Return (x, y) of the center of cell containing provided text 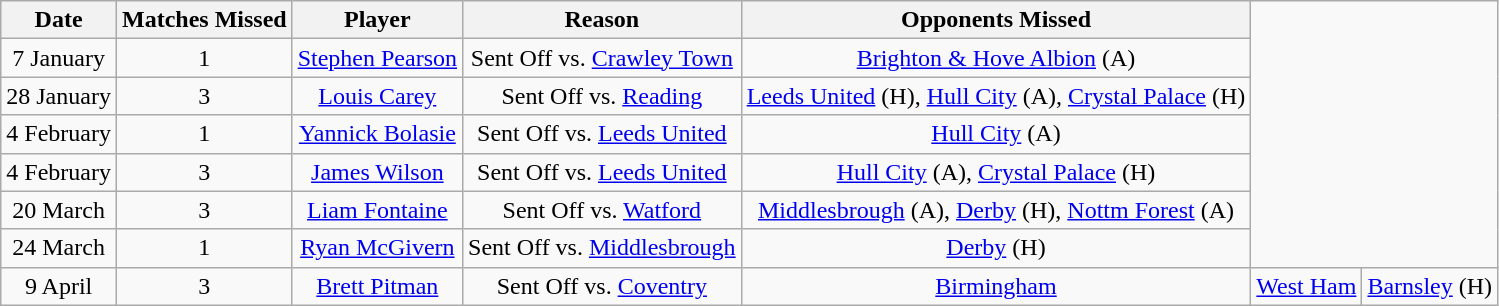
28 January (59, 96)
Sent Off vs. Reading (602, 96)
Brighton & Hove Albion (A) (996, 58)
Stephen Pearson (377, 58)
9 April (59, 286)
Date (59, 20)
James Wilson (377, 172)
Ryan McGivern (377, 248)
Matches Missed (204, 20)
Leeds United (H), Hull City (A), Crystal Palace (H) (996, 96)
7 January (59, 58)
Sent Off vs. Watford (602, 210)
Opponents Missed (996, 20)
Sent Off vs. Middlesbrough (602, 248)
Yannick Bolasie (377, 134)
Reason (602, 20)
Barnsley (H) (1430, 286)
Derby (H) (996, 248)
Birmingham (996, 286)
West Ham (1306, 286)
Player (377, 20)
Louis Carey (377, 96)
24 March (59, 248)
Middlesbrough (A), Derby (H), Nottm Forest (A) (996, 210)
Hull City (A), Crystal Palace (H) (996, 172)
Brett Pitman (377, 286)
20 March (59, 210)
Sent Off vs. Crawley Town (602, 58)
Sent Off vs. Coventry (602, 286)
Hull City (A) (996, 134)
Liam Fontaine (377, 210)
